Scan for the cell matching the given text and deliver its (x, y) coordinate at center. 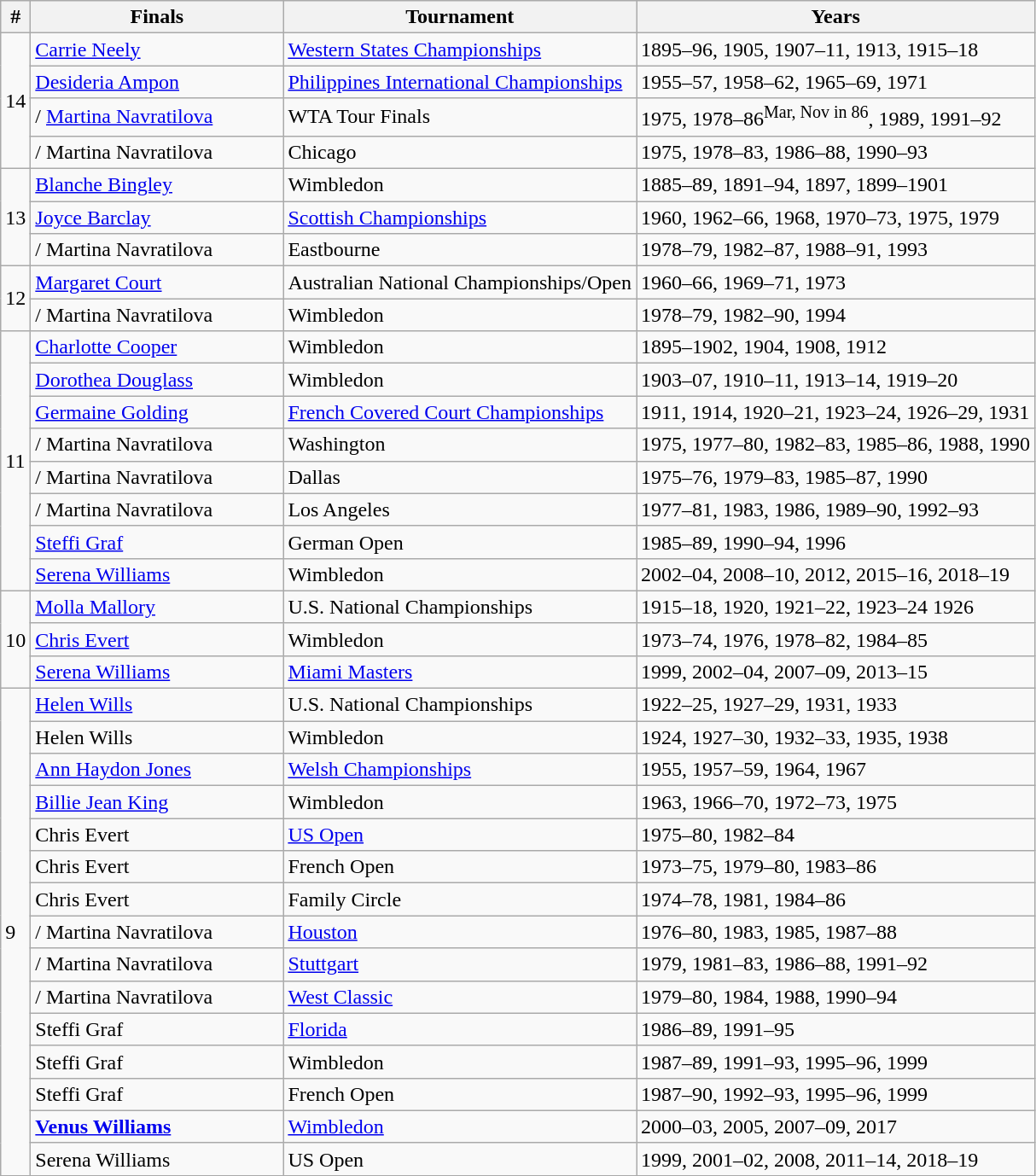
Dallas (460, 477)
Philippines International Championships (460, 82)
11 (15, 461)
1987–89, 1991–93, 1995–96, 1999 (836, 1062)
1977–81, 1983, 1986, 1989–90, 1992–93 (836, 509)
Western States Championships (460, 49)
Desideria Ampon (157, 82)
Years (836, 17)
Germaine Golding (157, 412)
Australian National Championships/Open (460, 282)
Tournament (460, 17)
1955, 1957–59, 1964, 1967 (836, 770)
1922–25, 1927–29, 1931, 1933 (836, 705)
French Covered Court Championships (460, 412)
1979–80, 1984, 1988, 1990–94 (836, 997)
1924, 1927–30, 1932–33, 1935, 1938 (836, 737)
Chicago (460, 152)
Carrie Neely (157, 49)
Welsh Championships (460, 770)
1903–07, 1910–11, 1913–14, 1919–20 (836, 380)
1975, 1978–83, 1986–88, 1990–93 (836, 152)
Florida (460, 1029)
1974–78, 1981, 1984–86 (836, 899)
Miami Masters (460, 672)
Blanche Bingley (157, 185)
Stuttgart (460, 964)
Molla Mallory (157, 607)
1973–75, 1979–80, 1983–86 (836, 867)
Joyce Barclay (157, 218)
Eastbourne (460, 250)
1987–90, 1992–93, 1995–96, 1999 (836, 1094)
1915–18, 1920, 1921–22, 1923–24 1926 (836, 607)
German Open (460, 542)
1999, 2002–04, 2007–09, 2013–15 (836, 672)
1979, 1981–83, 1986–88, 1991–92 (836, 964)
Billie Jean King (157, 802)
1911, 1914, 1920–21, 1923–24, 1926–29, 1931 (836, 412)
1999, 2001–02, 2008, 2011–14, 2018–19 (836, 1159)
Family Circle (460, 899)
Margaret Court (157, 282)
1973–74, 1976, 1978–82, 1984–85 (836, 639)
1978–79, 1982–90, 1994 (836, 315)
1960, 1962–66, 1968, 1970–73, 1975, 1979 (836, 218)
1955–57, 1958–62, 1965–69, 1971 (836, 82)
Finals (157, 17)
West Classic (460, 997)
13 (15, 218)
1895–96, 1905, 1907–11, 1913, 1915–18 (836, 49)
Charlotte Cooper (157, 347)
1975–76, 1979–83, 1985–87, 1990 (836, 477)
1960–66, 1969–71, 1973 (836, 282)
1885–89, 1891–94, 1897, 1899–1901 (836, 185)
# (15, 17)
1976–80, 1983, 1985, 1987–88 (836, 932)
1975, 1978–86Mar, Nov in 86, 1989, 1991–92 (836, 118)
2000–03, 2005, 2007–09, 2017 (836, 1127)
1975–80, 1982–84 (836, 835)
Dorothea Douglass (157, 380)
Los Angeles (460, 509)
1985–89, 1990–94, 1996 (836, 542)
9 (15, 932)
1978–79, 1982–87, 1988–91, 1993 (836, 250)
1963, 1966–70, 1972–73, 1975 (836, 802)
WTA Tour Finals (460, 118)
Houston (460, 932)
Scottish Championships (460, 218)
1986–89, 1991–95 (836, 1029)
Washington (460, 445)
12 (15, 299)
1975, 1977–80, 1982–83, 1985–86, 1988, 1990 (836, 445)
2002–04, 2008–10, 2012, 2015–16, 2018–19 (836, 574)
Ann Haydon Jones (157, 770)
Venus Williams (157, 1127)
14 (15, 101)
1895–1902, 1904, 1908, 1912 (836, 347)
10 (15, 639)
